Pinpoint the cell where the given text exists, returning its (X, Y) midpoint coordinate. 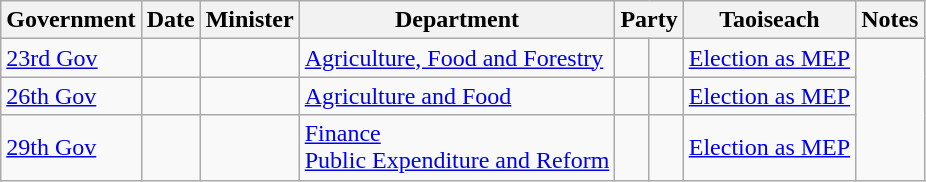
Government (71, 20)
26th Gov (71, 96)
Department (457, 20)
23rd Gov (71, 58)
Agriculture, Food and Forestry (457, 58)
Notes (890, 20)
Date (170, 20)
Agriculture and Food (457, 96)
Minister (250, 20)
Taoiseach (769, 20)
FinancePublic Expenditure and Reform (457, 148)
29th Gov (71, 148)
Party (649, 20)
